Search for the cell housing the specified text and yield its (x, y) center coordinate. 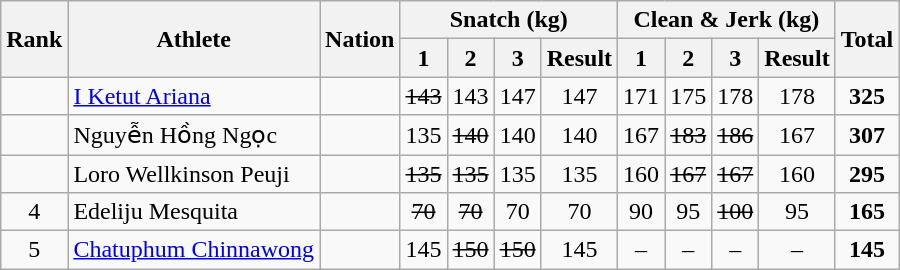
Total (867, 39)
Nguyễn Hồng Ngọc (194, 135)
183 (688, 135)
Athlete (194, 39)
Snatch (kg) (509, 20)
175 (688, 96)
171 (642, 96)
Rank (34, 39)
165 (867, 212)
186 (736, 135)
Chatuphum Chinnawong (194, 250)
295 (867, 173)
Loro Wellkinson Peuji (194, 173)
4 (34, 212)
Edeliju Mesquita (194, 212)
100 (736, 212)
90 (642, 212)
307 (867, 135)
325 (867, 96)
Nation (360, 39)
I Ketut Ariana (194, 96)
Clean & Jerk (kg) (727, 20)
5 (34, 250)
